Locate the cell with the specified text and output its [X, Y] center coordinate. 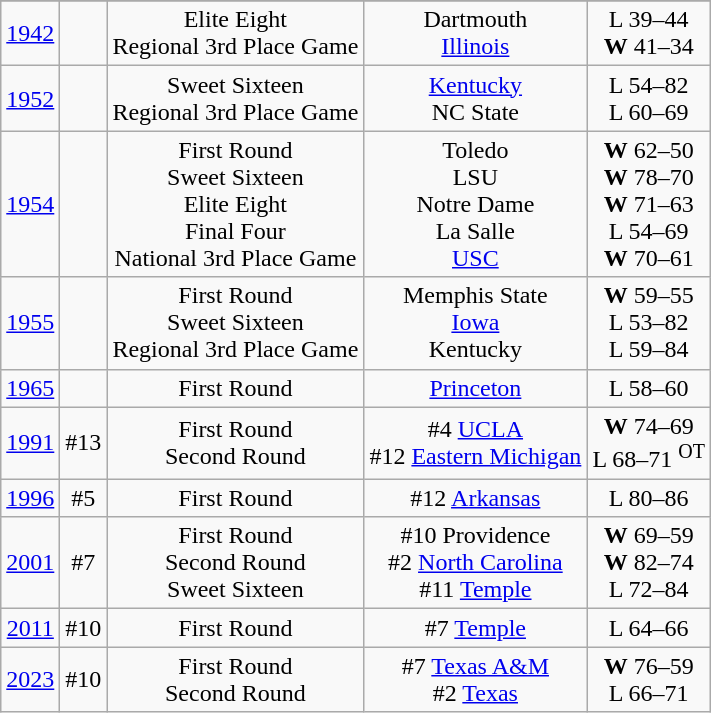
ToledoLSUNotre DameLa SalleUSC [476, 204]
2023 [30, 680]
#5 [84, 498]
L 64–66 [649, 628]
1965 [30, 388]
#7 [84, 563]
L 58–60 [649, 388]
Memphis StateIowaKentucky [476, 323]
#12 Arkansas [476, 498]
KentuckyNC State [476, 98]
#7 Texas A&M#2 Texas [476, 680]
L 39–44W 41–34 [649, 34]
First RoundSecond RoundSweet Sixteen [236, 563]
W 69–59W 82–74L 72–84 [649, 563]
L 80–86 [649, 498]
W 62–50W 78–70W 71–63L 54–69W 70–61 [649, 204]
1996 [30, 498]
First RoundSweet SixteenElite EightFinal FourNational 3rd Place Game [236, 204]
L 54–82L 60–69 [649, 98]
First RoundSweet SixteenRegional 3rd Place Game [236, 323]
2001 [30, 563]
#7 Temple [476, 628]
1991 [30, 443]
1955 [30, 323]
Princeton [476, 388]
1942 [30, 34]
DartmouthIllinois [476, 34]
Sweet SixteenRegional 3rd Place Game [236, 98]
1952 [30, 98]
W 76–59 L 66–71 [649, 680]
2011 [30, 628]
1954 [30, 204]
W 59–55L 53–82L 59–84 [649, 323]
#4 UCLA#12 Eastern Michigan [476, 443]
W 74–69L 68–71 OT [649, 443]
#13 [84, 443]
#10 Providence#2 North Carolina#11 Temple [476, 563]
Elite EightRegional 3rd Place Game [236, 34]
